Determine the [X, Y] coordinate at the center of the cell enclosing the given text.  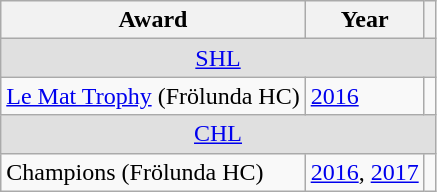
Le Mat Trophy (Frölunda HC) [153, 96]
Year [364, 20]
Champions (Frölunda HC) [153, 172]
Award [153, 20]
SHL [218, 58]
2016 [364, 96]
CHL [218, 134]
2016, 2017 [364, 172]
